Identify which cell holds the provided text, then report its [X, Y] central coordinate. 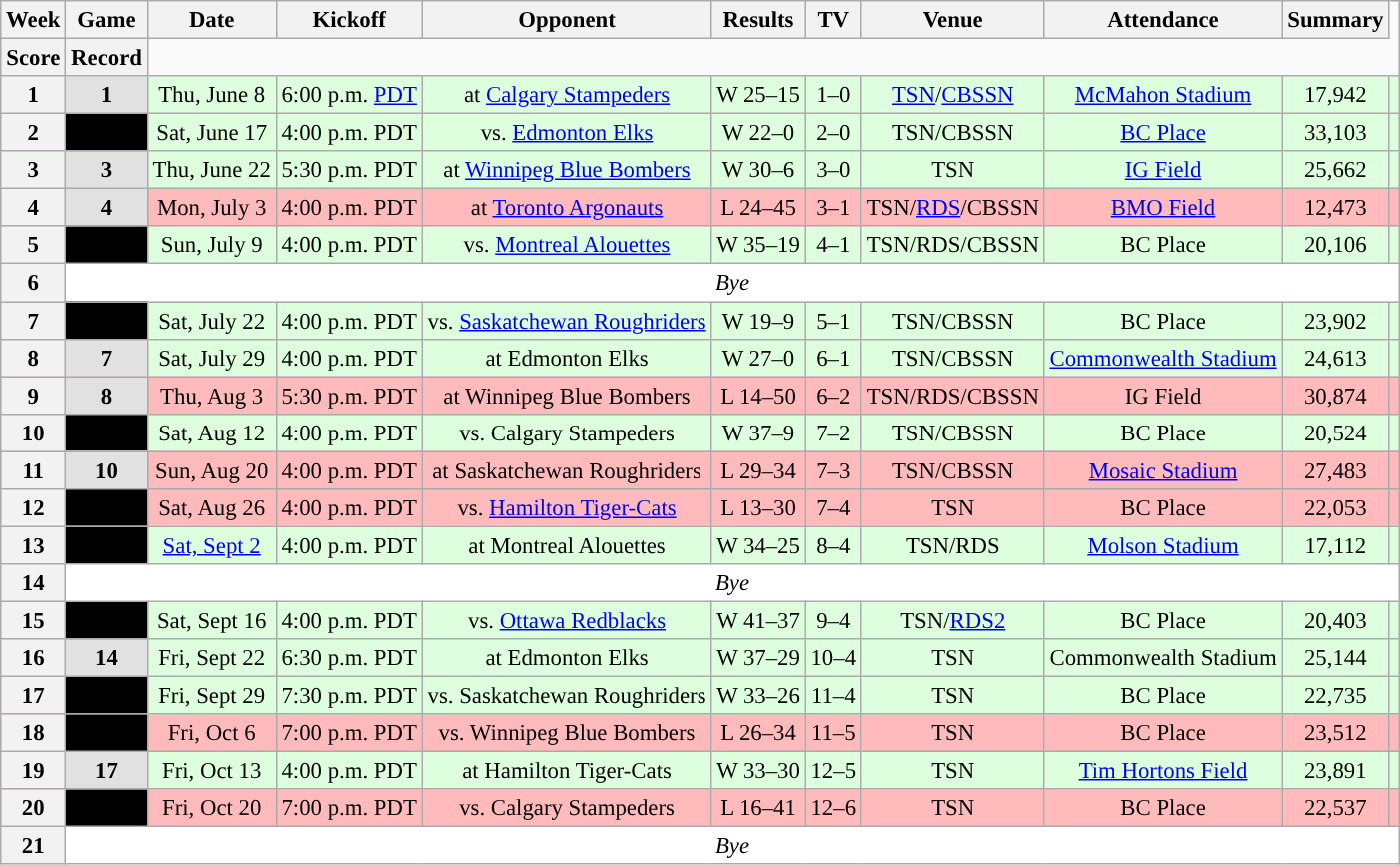
27,483 [1335, 470]
7:30 p.m. PDT [349, 696]
25,662 [1335, 170]
10–4 [833, 658]
W 35–19 [758, 245]
W 33–30 [758, 771]
4–1 [833, 245]
Sun, Aug 20 [212, 470]
Thu, Aug 3 [212, 396]
11–5 [833, 733]
W 37–9 [758, 432]
Fri, Sept 22 [212, 658]
12,473 [1335, 208]
6–2 [833, 396]
Date [212, 20]
Summary [1335, 20]
vs. Edmonton Elks [567, 133]
Sat, July 29 [212, 358]
at Hamilton Tiger-Cats [567, 771]
1–0 [833, 95]
7–4 [833, 508]
vs. Hamilton Tiger-Cats [567, 508]
3–0 [833, 170]
33,103 [1335, 133]
L 26–34 [758, 733]
Mon, July 3 [212, 208]
2–0 [833, 133]
7–2 [833, 432]
vs. Montreal Alouettes [567, 245]
Record [106, 58]
at Calgary Stampeders [567, 95]
Sat, July 22 [212, 321]
17,112 [1335, 545]
W 34–25 [758, 545]
at Toronto Argonauts [567, 208]
30,874 [1335, 396]
W 41–37 [758, 620]
11–4 [833, 696]
6:00 p.m. PDT [349, 95]
Fri, Oct 13 [212, 771]
TSN/RDS2 [953, 620]
Thu, June 8 [212, 95]
Fri, Oct 6 [212, 733]
L 14–50 [758, 396]
24,613 [1335, 358]
Sat, Sept 2 [212, 545]
20,106 [1335, 245]
Score [34, 58]
at Montreal Alouettes [567, 545]
Results [758, 20]
Thu, June 22 [212, 170]
Fri, Oct 20 [212, 808]
3–1 [833, 208]
W 25–15 [758, 95]
BMO Field [1163, 208]
at Saskatchewan Roughriders [567, 470]
7–3 [833, 470]
12–5 [833, 771]
19 [34, 771]
L 24–45 [758, 208]
Week [34, 20]
6–1 [833, 358]
6:30 p.m. PDT [349, 658]
25,144 [1335, 658]
Sat, Sept 16 [212, 620]
L 13–30 [758, 508]
Mosaic Stadium [1163, 470]
L 29–34 [758, 470]
20 [34, 808]
TSN/RDS [953, 545]
22,735 [1335, 696]
vs. Ottawa Redblacks [567, 620]
Sat, Aug 26 [212, 508]
Molson Stadium [1163, 545]
20,524 [1335, 432]
23,512 [1335, 733]
L 16–41 [758, 808]
Game [106, 20]
20,403 [1335, 620]
Sat, Aug 12 [212, 432]
W 30–6 [758, 170]
W 27–0 [758, 358]
W 22–0 [758, 133]
23,902 [1335, 321]
12–6 [833, 808]
Tim Hortons Field [1163, 771]
vs. Winnipeg Blue Bombers [567, 733]
17,942 [1335, 95]
Opponent [567, 20]
Sun, July 9 [212, 245]
W 37–29 [758, 658]
22,537 [1335, 808]
Fri, Sept 29 [212, 696]
TV [833, 20]
9–4 [833, 620]
21 [34, 846]
W 33–26 [758, 696]
Attendance [1163, 20]
Venue [953, 20]
Sat, June 17 [212, 133]
8–4 [833, 545]
23,891 [1335, 771]
5–1 [833, 321]
W 19–9 [758, 321]
22,053 [1335, 508]
Kickoff [349, 20]
McMahon Stadium [1163, 95]
